From the cell containing the given text, extract its center point as [X, Y] coordinate. 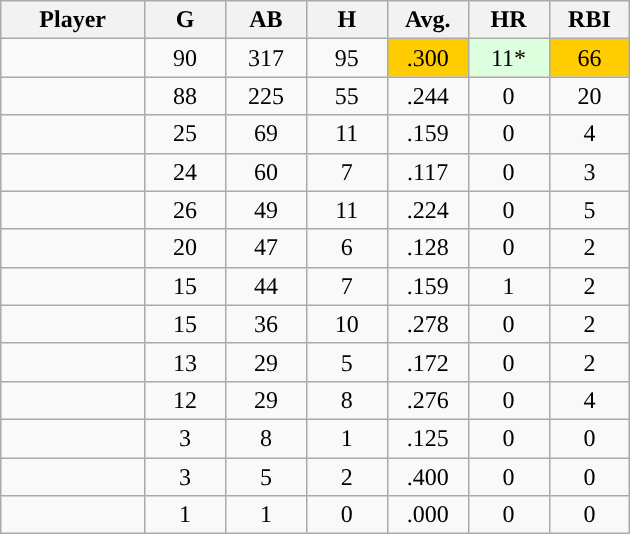
24 [186, 172]
G [186, 20]
60 [266, 172]
Avg. [428, 20]
26 [186, 210]
.278 [428, 324]
49 [266, 210]
6 [346, 248]
90 [186, 58]
95 [346, 58]
.276 [428, 400]
.172 [428, 362]
.125 [428, 438]
10 [346, 324]
.000 [428, 515]
RBI [590, 20]
317 [266, 58]
36 [266, 324]
.300 [428, 58]
Player [73, 20]
.224 [428, 210]
11* [508, 58]
.128 [428, 248]
12 [186, 400]
69 [266, 134]
225 [266, 96]
H [346, 20]
.117 [428, 172]
88 [186, 96]
HR [508, 20]
25 [186, 134]
.244 [428, 96]
47 [266, 248]
66 [590, 58]
AB [266, 20]
55 [346, 96]
44 [266, 286]
.400 [428, 477]
13 [186, 362]
